Capture the cell that displays the provided text and extract its [x, y] central coordinate. 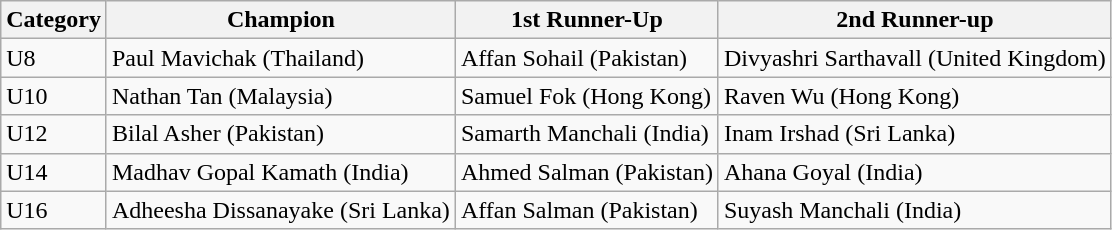
Inam Irshad (Sri Lanka) [914, 134]
Champion [280, 20]
Suyash Manchali (India) [914, 210]
2nd Runner-up [914, 20]
Samuel Fok (Hong Kong) [586, 96]
Raven Wu (Hong Kong) [914, 96]
Ahana Goyal (India) [914, 172]
Affan Sohail (Pakistan) [586, 58]
Category [54, 20]
Divyashri Sarthavall (United Kingdom) [914, 58]
U12 [54, 134]
Nathan Tan (Malaysia) [280, 96]
1st Runner-Up [586, 20]
U10 [54, 96]
U16 [54, 210]
Paul Mavichak (Thailand) [280, 58]
U14 [54, 172]
Madhav Gopal Kamath (India) [280, 172]
Samarth Manchali (India) [586, 134]
Adheesha Dissanayake (Sri Lanka) [280, 210]
Bilal Asher (Pakistan) [280, 134]
Affan Salman (Pakistan) [586, 210]
U8 [54, 58]
Ahmed Salman (Pakistan) [586, 172]
